Capture the cell that displays the provided text and extract its [X, Y] central coordinate. 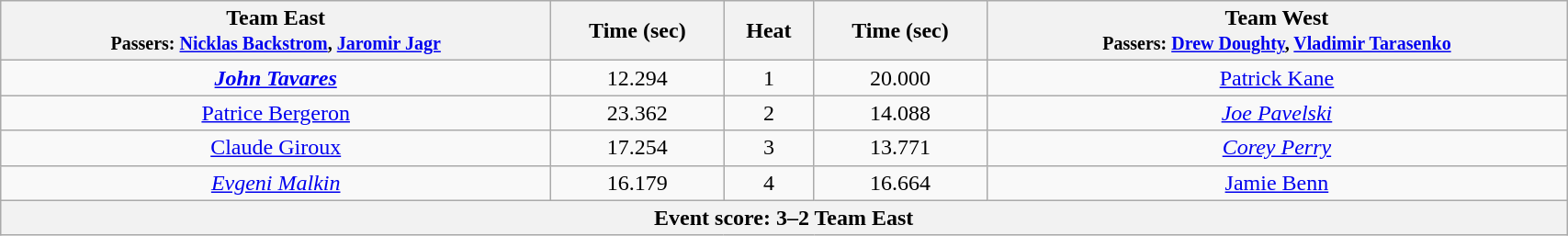
Heat [769, 31]
2 [769, 113]
12.294 [637, 78]
23.362 [637, 113]
1 [769, 78]
14.088 [900, 113]
Evgeni Malkin [276, 183]
Event score: 3–2 Team East [784, 218]
16.179 [637, 183]
Claude Giroux [276, 148]
Team West Passers: Drew Doughty, Vladimir Tarasenko [1277, 31]
Team East Passers: Nicklas Backstrom, Jaromir Jagr [276, 31]
3 [769, 148]
17.254 [637, 148]
Jamie Benn [1277, 183]
20.000 [900, 78]
Patrick Kane [1277, 78]
13.771 [900, 148]
Joe Pavelski [1277, 113]
16.664 [900, 183]
Corey Perry [1277, 148]
4 [769, 183]
Patrice Bergeron [276, 113]
John Tavares [276, 78]
